Return (X, Y) of the center of cell containing provided text 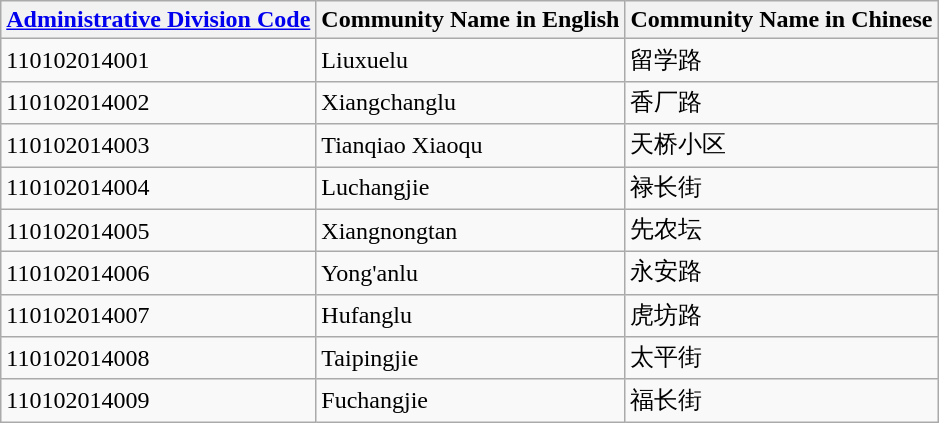
虎坊路 (782, 316)
110102014005 (158, 230)
110102014003 (158, 146)
禄长街 (782, 188)
留学路 (782, 60)
太平街 (782, 358)
香厂路 (782, 102)
Liuxuelu (470, 60)
先农坛 (782, 230)
Community Name in English (470, 20)
Yong'anlu (470, 274)
Tianqiao Xiaoqu (470, 146)
Community Name in Chinese (782, 20)
110102014009 (158, 400)
110102014001 (158, 60)
110102014002 (158, 102)
Xiangnongtan (470, 230)
110102014007 (158, 316)
Fuchangjie (470, 400)
福长街 (782, 400)
天桥小区 (782, 146)
110102014004 (158, 188)
110102014008 (158, 358)
永安路 (782, 274)
Administrative Division Code (158, 20)
110102014006 (158, 274)
Xiangchanglu (470, 102)
Luchangjie (470, 188)
Taipingjie (470, 358)
Hufanglu (470, 316)
